Locate the cell with the specified text and output its (x, y) center coordinate. 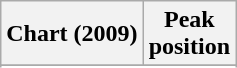
Chart (2009) (72, 34)
Peakposition (189, 34)
